Pinpoint the cell where the given text exists, returning its (x, y) midpoint coordinate. 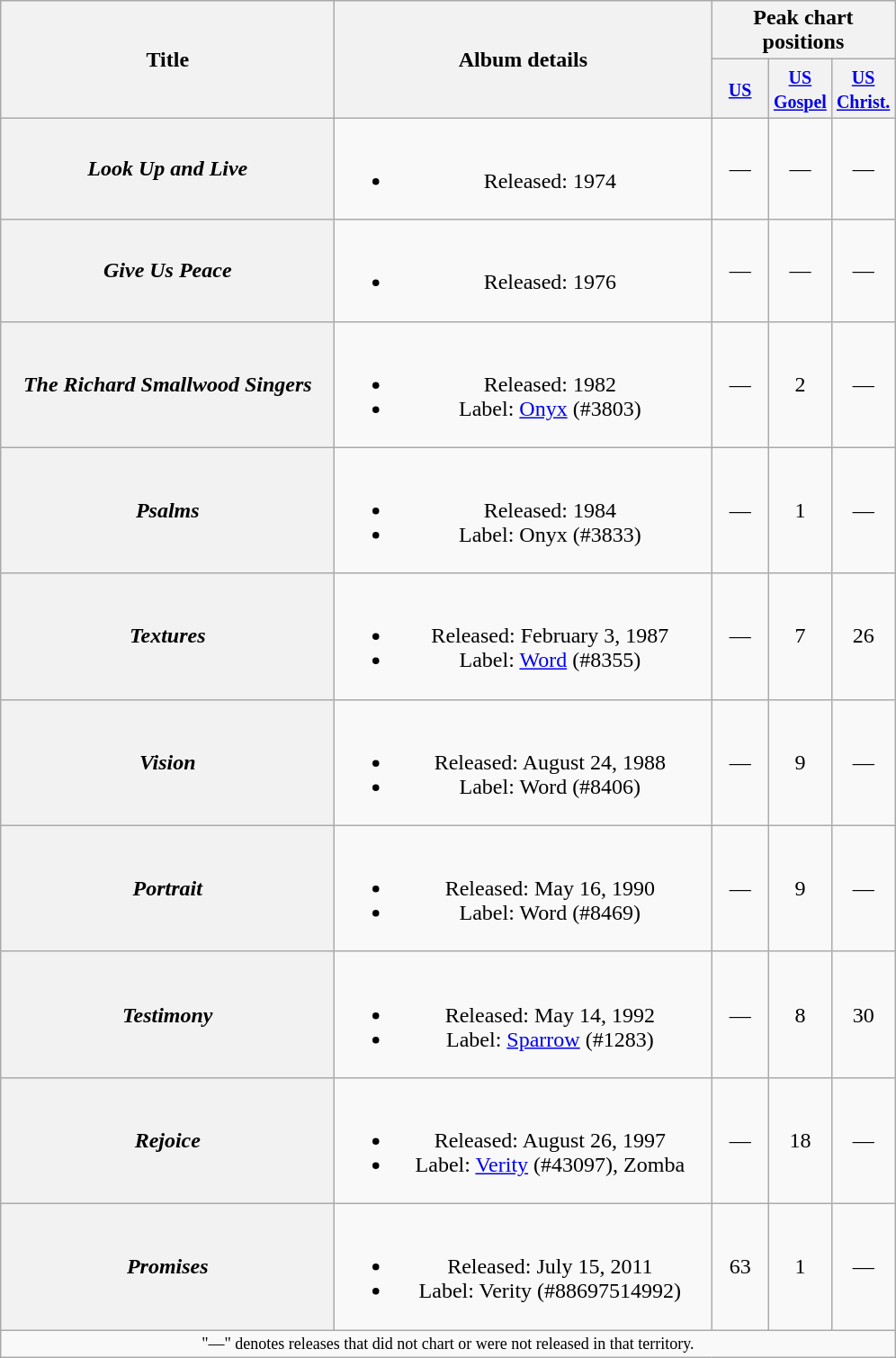
2 (800, 384)
26 (864, 636)
63 (740, 1266)
Released: 1974 (524, 169)
US Christ. (864, 88)
Give Us Peace (167, 270)
18 (800, 1140)
Released: May 14, 1992Label: Sparrow (#1283) (524, 1014)
"—" denotes releases that did not chart or were not released in that territory. (448, 1345)
Released: August 26, 1997Label: Verity (#43097), Zomba (524, 1140)
Released: August 24, 1988Label: Word (#8406) (524, 762)
Released: 1984Label: Onyx (#3833) (524, 510)
8 (800, 1014)
Rejoice (167, 1140)
30 (864, 1014)
Promises (167, 1266)
US (740, 88)
Released: May 16, 1990Label: Word (#8469) (524, 888)
Released: 1976 (524, 270)
Portrait (167, 888)
Released: February 3, 1987Label: Word (#8355) (524, 636)
US Gospel (800, 88)
Title (167, 59)
The Richard Smallwood Singers (167, 384)
Vision (167, 762)
Psalms (167, 510)
Album details (524, 59)
Textures (167, 636)
Testimony (167, 1014)
Peak chart positions (803, 31)
Released: 1982Label: Onyx (#3803) (524, 384)
Look Up and Live (167, 169)
7 (800, 636)
Released: July 15, 2011Label: Verity (#88697514992) (524, 1266)
